Output the [X, Y] coordinate of the center of the cell containing the given text.  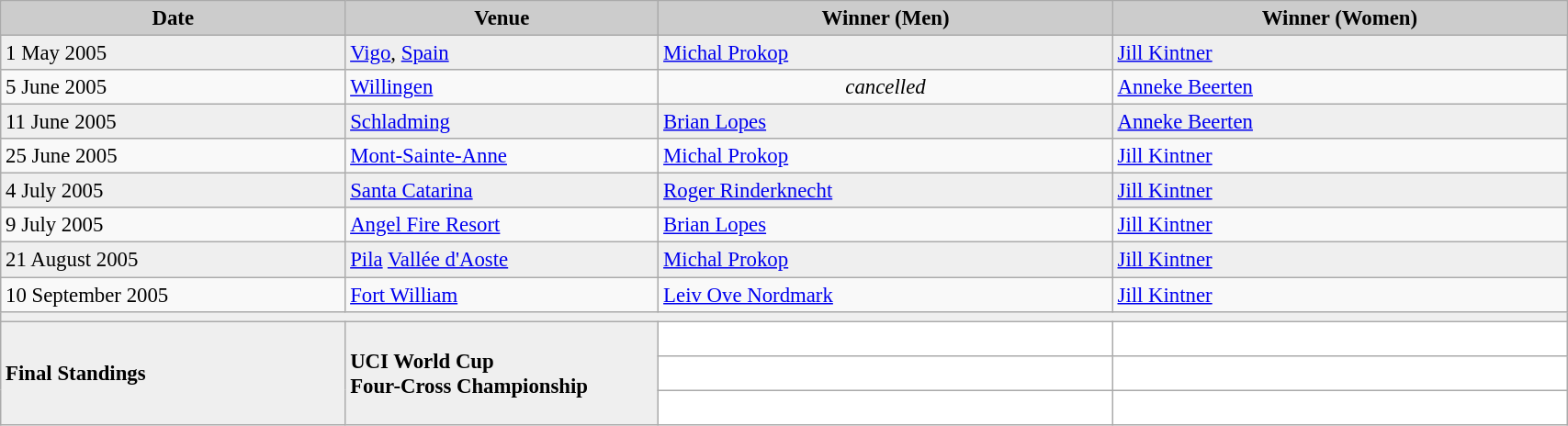
Mont-Sainte-Anne [502, 156]
1 May 2005 [173, 53]
Date [173, 18]
Roger Rinderknecht [886, 191]
Winner (Women) [1339, 18]
Leiv Ove Nordmark [886, 295]
cancelled [886, 87]
10 September 2005 [173, 295]
Vigo, Spain [502, 53]
Schladming [502, 122]
Venue [502, 18]
Pila Vallée d'Aoste [502, 260]
Fort William [502, 295]
Willingen [502, 87]
Winner (Men) [886, 18]
9 July 2005 [173, 225]
21 August 2005 [173, 260]
Santa Catarina [502, 191]
25 June 2005 [173, 156]
UCI World Cup Four-Cross Championship [502, 373]
4 July 2005 [173, 191]
Angel Fire Resort [502, 225]
5 June 2005 [173, 87]
Final Standings [173, 373]
11 June 2005 [173, 122]
